Locate the cell with the specified text and output its (X, Y) center coordinate. 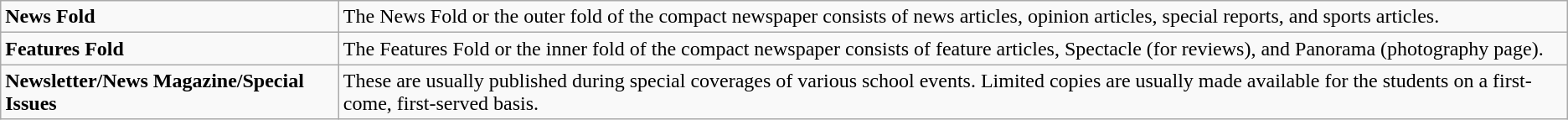
The News Fold or the outer fold of the compact newspaper consists of news articles, opinion articles, special reports, and sports articles. (953, 17)
Features Fold (170, 49)
News Fold (170, 17)
The Features Fold or the inner fold of the compact newspaper consists of feature articles, Spectacle (for reviews), and Panorama (photography page). (953, 49)
Newsletter/News Magazine/Special Issues (170, 92)
